Detect which cell encompasses the target text, then output its (x, y) center coordinate. 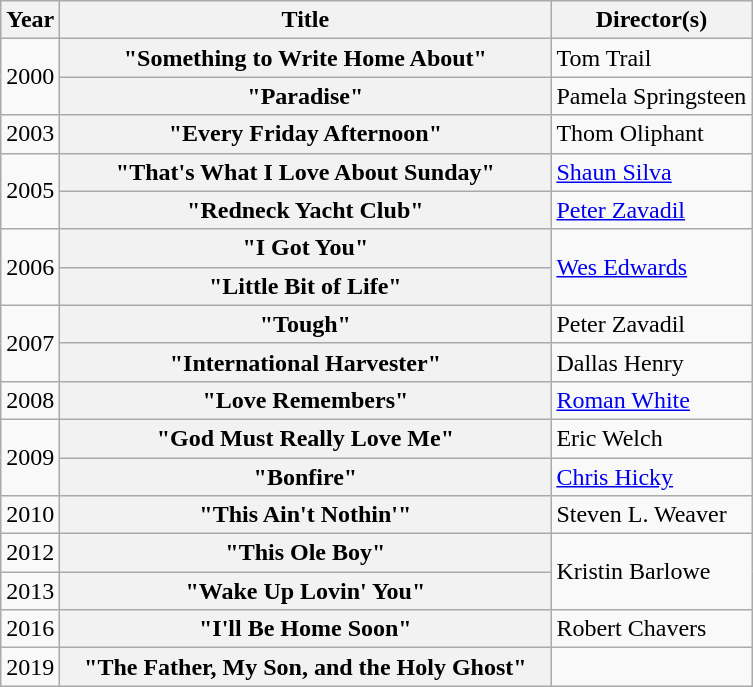
"I Got You" (306, 248)
"Wake Up Lovin' You" (306, 591)
Chris Hicky (652, 477)
"Little Bit of Life" (306, 286)
"God Must Really Love Me" (306, 438)
2016 (30, 629)
"The Father, My Son, and the Holy Ghost" (306, 667)
"Redneck Yacht Club" (306, 210)
Steven L. Weaver (652, 515)
"Something to Write Home About" (306, 58)
"Love Remembers" (306, 400)
"International Harvester" (306, 362)
Kristin Barlowe (652, 572)
Year (30, 20)
Robert Chavers (652, 629)
2010 (30, 515)
Wes Edwards (652, 267)
Thom Oliphant (652, 134)
"Bonfire" (306, 477)
Shaun Silva (652, 172)
2005 (30, 191)
2000 (30, 77)
"Paradise" (306, 96)
Roman White (652, 400)
2008 (30, 400)
Title (306, 20)
2003 (30, 134)
Dallas Henry (652, 362)
"Every Friday Afternoon" (306, 134)
"Tough" (306, 324)
"I'll Be Home Soon" (306, 629)
Tom Trail (652, 58)
"This Ole Boy" (306, 553)
2007 (30, 343)
Director(s) (652, 20)
2006 (30, 267)
"That's What I Love About Sunday" (306, 172)
2012 (30, 553)
2009 (30, 457)
Eric Welch (652, 438)
2019 (30, 667)
Pamela Springsteen (652, 96)
"This Ain't Nothin'" (306, 515)
2013 (30, 591)
